Locate the cell with the specified text and output its [x, y] center coordinate. 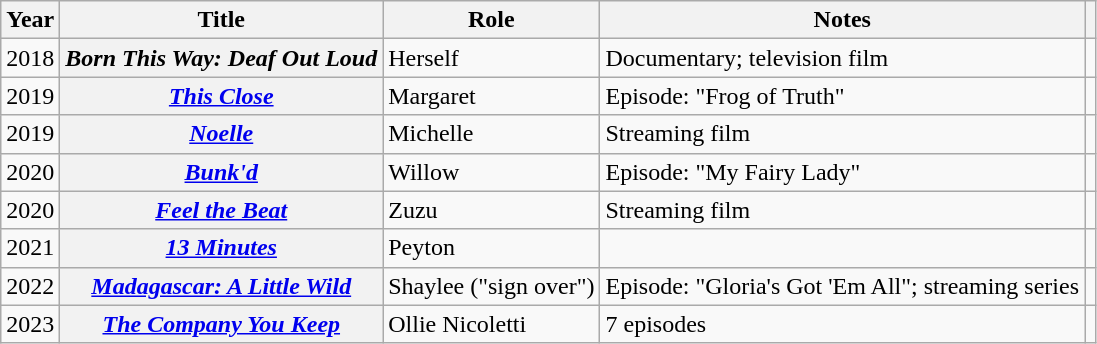
Herself [492, 58]
Madagascar: A Little Wild [222, 286]
7 episodes [842, 324]
Documentary; television film [842, 58]
Shaylee ("sign over") [492, 286]
This Close [222, 96]
2022 [30, 286]
Bunk'd [222, 172]
2023 [30, 324]
Peyton [492, 248]
2021 [30, 248]
Episode: "Gloria's Got 'Em All"; streaming series [842, 286]
Episode: "Frog of Truth" [842, 96]
Margaret [492, 96]
Noelle [222, 134]
The Company You Keep [222, 324]
Year [30, 20]
Role [492, 20]
Michelle [492, 134]
Title [222, 20]
Born This Way: Deaf Out Loud [222, 58]
2018 [30, 58]
13 Minutes [222, 248]
Willow [492, 172]
Feel the Beat [222, 210]
Zuzu [492, 210]
Ollie Nicoletti [492, 324]
Episode: "My Fairy Lady" [842, 172]
Notes [842, 20]
